Return [x, y] of the center of cell containing provided text 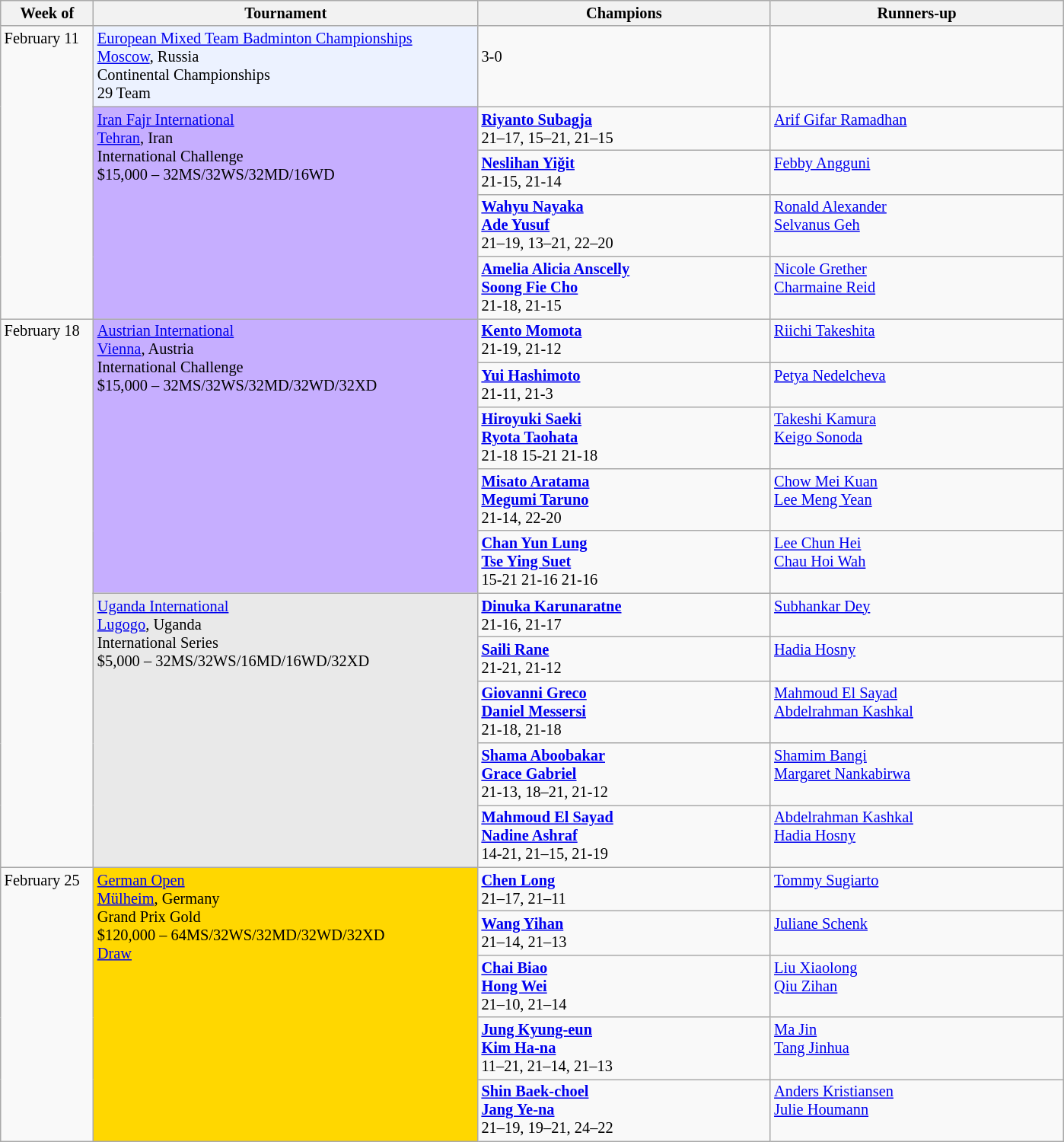
Mahmoud El Sayad Nadine Ashraf14-21, 21–15, 21-19 [624, 836]
Shin Baek-choel Jang Ye-na21–19, 19–21, 24–22 [624, 1110]
Runners-up [916, 13]
Neslihan Yiğit21-15, 21-14 [624, 172]
Shama Aboobakar Grace Gabriel21-13, 18–21, 21-12 [624, 774]
Misato Aratama Megumi Taruno21-14, 22-20 [624, 499]
Austrian InternationalVienna, AustriaInternational Challenge$15,000 – 32MS/32WS/32MD/32WD/32XD [286, 455]
Abdelrahman Kashkal Hadia Hosny [916, 836]
Lee Chun Hei Chau Hoi Wah [916, 562]
European Mixed Team Badminton ChampionshipsMoscow, RussiaContinental Championships29 Team [286, 66]
Ronald Alexander Selvanus Geh [916, 225]
Chen Long21–17, 21–11 [624, 889]
Iran Fajr InternationalTehran, IranInternational Challenge$15,000 – 32MS/32WS/32MD/16WD [286, 213]
Takeshi Kamura Keigo Sonoda [916, 438]
Yui Hashimoto21-11, 21-3 [624, 384]
3-0 [624, 66]
Febby Angguni [916, 172]
February 11 [47, 172]
Saili Rane21-21, 21-12 [624, 659]
Wang Yihan21–14, 21–13 [624, 933]
Uganda InternationalLugogo, UgandaInternational Series$5,000 – 32MS/32WS/16MD/16WD/32XD [286, 730]
Shamim Bangi Margaret Nankabirwa [916, 774]
Amelia Alicia Anscelly Soong Fie Cho21-18, 21-15 [624, 288]
February 18 [47, 592]
Hiroyuki Saeki Ryota Taohata21-18 15-21 21-18 [624, 438]
Anders Kristiansen Julie Houmann [916, 1110]
Riyanto Subagja21–17, 15–21, 21–15 [624, 129]
Tommy Sugiarto [916, 889]
Juliane Schenk [916, 933]
Champions [624, 13]
February 25 [47, 1004]
Tournament [286, 13]
Kento Momota21-19, 21-12 [624, 340]
Arif Gifar Ramadhan [916, 129]
Chow Mei Kuan Lee Meng Yean [916, 499]
Giovanni Greco Daniel Messersi21-18, 21-18 [624, 712]
Subhankar Dey [916, 615]
Nicole Grether Charmaine Reid [916, 288]
Wahyu Nayaka Ade Yusuf21–19, 13–21, 22–20 [624, 225]
Ma Jin Tang Jinhua [916, 1048]
Week of [47, 13]
Riichi Takeshita [916, 340]
Hadia Hosny [916, 659]
Chan Yun Lung Tse Ying Suet15-21 21-16 21-16 [624, 562]
Petya Nedelcheva [916, 384]
Liu Xiaolong Qiu Zihan [916, 986]
Chai Biao Hong Wei21–10, 21–14 [624, 986]
Dinuka Karunaratne21-16, 21-17 [624, 615]
Jung Kyung-eun Kim Ha-na11–21, 21–14, 21–13 [624, 1048]
German OpenMülheim, GermanyGrand Prix Gold$120,000 – 64MS/32WS/32MD/32WD/32XD Draw [286, 1004]
Mahmoud El Sayad Abdelrahman Kashkal [916, 712]
